Pinpoint the cell where the given text exists, returning its (X, Y) midpoint coordinate. 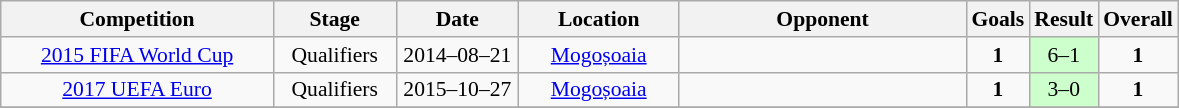
Competition (138, 19)
2015–10–27 (458, 90)
Overall (1138, 19)
Result (1064, 19)
Location (599, 19)
6–1 (1064, 55)
2015 FIFA World Cup (138, 55)
3–0 (1064, 90)
2014–08–21 (458, 55)
Opponent (823, 19)
2017 UEFA Euro (138, 90)
Stage (334, 19)
Goals (998, 19)
Date (458, 19)
